Return the (X, Y) coordinate for the center point of the cell that contains the specified text.  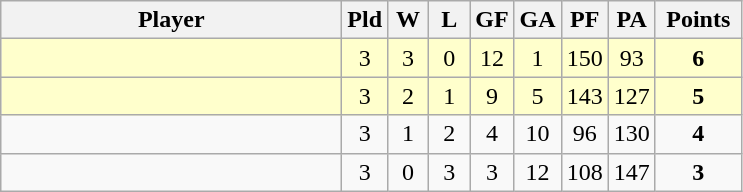
150 (584, 58)
GA (538, 20)
130 (632, 134)
Player (172, 20)
W (408, 20)
PA (632, 20)
PF (584, 20)
127 (632, 96)
93 (632, 58)
L (450, 20)
143 (584, 96)
147 (632, 172)
108 (584, 172)
10 (538, 134)
6 (698, 58)
Pld (365, 20)
96 (584, 134)
9 (492, 96)
GF (492, 20)
Points (698, 20)
